Capture the cell that displays the provided text and extract its [X, Y] central coordinate. 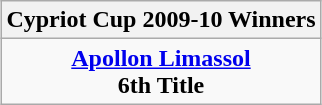
Cypriot Cup 2009-10 Winners [161, 20]
Apollon Limassol6th Title [161, 72]
